Pinpoint the cell where the given text exists, returning its [X, Y] midpoint coordinate. 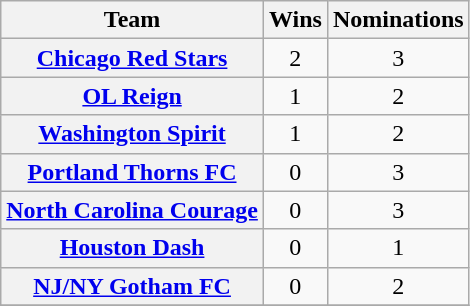
Wins [295, 20]
North Carolina Courage [132, 210]
Washington Spirit [132, 134]
Team [132, 20]
Houston Dash [132, 248]
NJ/NY Gotham FC [132, 286]
Chicago Red Stars [132, 58]
Nominations [398, 20]
Portland Thorns FC [132, 172]
OL Reign [132, 96]
